Provide the [x, y] coordinate of the cell's center where the given text is located.  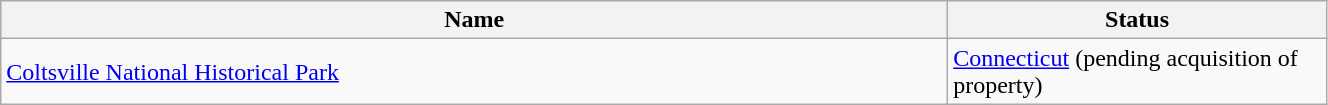
Connecticut (pending acquisition of property) [1138, 72]
Status [1138, 20]
Coltsville National Historical Park [474, 72]
Name [474, 20]
